Scan for the cell matching the given text and deliver its (x, y) coordinate at center. 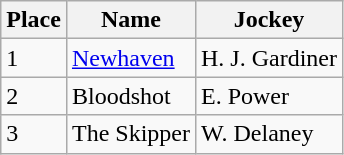
1 (34, 58)
The Skipper (130, 134)
Bloodshot (130, 96)
2 (34, 96)
W. Delaney (268, 134)
E. Power (268, 96)
Jockey (268, 20)
Name (130, 20)
Place (34, 20)
3 (34, 134)
Newhaven (130, 58)
H. J. Gardiner (268, 58)
